Return [X, Y] of the center of cell containing provided text 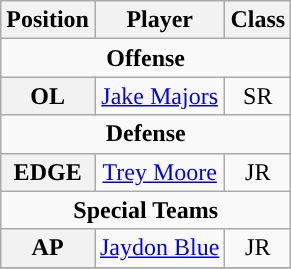
AP [48, 248]
Trey Moore [159, 172]
Special Teams [146, 210]
Jaydon Blue [159, 248]
SR [258, 96]
Defense [146, 134]
OL [48, 96]
EDGE [48, 172]
Offense [146, 58]
Position [48, 20]
Class [258, 20]
Player [159, 20]
Jake Majors [159, 96]
